Return the (X, Y) coordinate for the center point of the cell that contains the specified text.  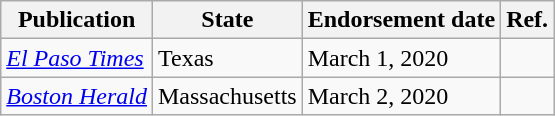
Publication (77, 20)
March 2, 2020 (401, 96)
March 1, 2020 (401, 58)
Endorsement date (401, 20)
Texas (227, 58)
El Paso Times (77, 58)
Massachusetts (227, 96)
State (227, 20)
Boston Herald (77, 96)
Ref. (528, 20)
